Detect which cell encompasses the target text, then output its [X, Y] center coordinate. 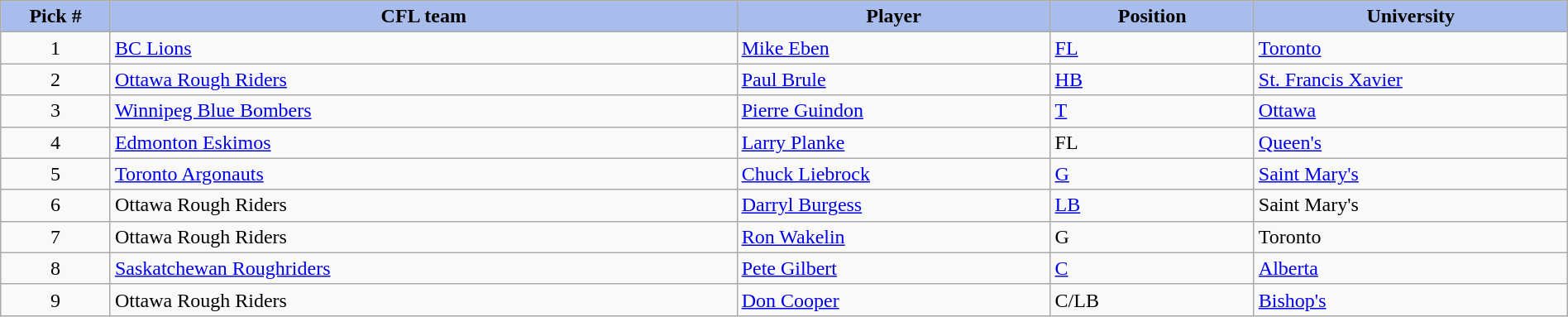
BC Lions [423, 48]
T [1152, 111]
HB [1152, 79]
CFL team [423, 17]
4 [56, 142]
Chuck Liebrock [893, 174]
Pete Gilbert [893, 268]
Larry Planke [893, 142]
Mike Eben [893, 48]
Saskatchewan Roughriders [423, 268]
St. Francis Xavier [1411, 79]
2 [56, 79]
Paul Brule [893, 79]
7 [56, 237]
9 [56, 300]
6 [56, 205]
5 [56, 174]
Darryl Burgess [893, 205]
LB [1152, 205]
Ottawa [1411, 111]
1 [56, 48]
Pick # [56, 17]
University [1411, 17]
C [1152, 268]
Toronto Argonauts [423, 174]
Ron Wakelin [893, 237]
Bishop's [1411, 300]
Winnipeg Blue Bombers [423, 111]
Queen's [1411, 142]
8 [56, 268]
Alberta [1411, 268]
Position [1152, 17]
Pierre Guindon [893, 111]
3 [56, 111]
Don Cooper [893, 300]
Edmonton Eskimos [423, 142]
Player [893, 17]
C/LB [1152, 300]
